Return (x, y) of the center of cell containing provided text 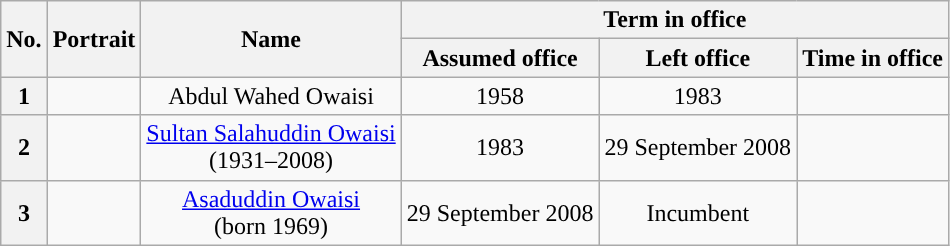
Incumbent (698, 212)
1 (24, 96)
No. (24, 39)
2 (24, 148)
Left office (698, 58)
3 (24, 212)
Abdul Wahed Owaisi (271, 96)
Time in office (873, 58)
Assumed office (500, 58)
1958 (500, 96)
Portrait (94, 39)
Term in office (674, 20)
Name (271, 39)
Asaduddin Owaisi(born 1969) (271, 212)
Sultan Salahuddin Owaisi(1931–2008) (271, 148)
